Scan for the cell matching the given text and deliver its [X, Y] coordinate at center. 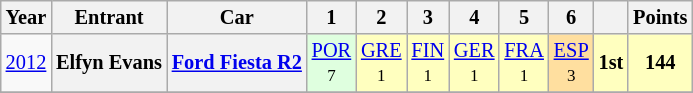
5 [524, 17]
Year [26, 17]
1 [332, 17]
144 [660, 63]
Entrant [109, 17]
Car [237, 17]
4 [474, 17]
Ford Fiesta R2 [237, 63]
2 [381, 17]
ESP3 [572, 63]
2012 [26, 63]
GER1 [474, 63]
Elfyn Evans [109, 63]
6 [572, 17]
1st [612, 63]
POR7 [332, 63]
FIN1 [428, 63]
FRA1 [524, 63]
Points [660, 17]
3 [428, 17]
GRE1 [381, 63]
